Scan for the cell matching the given text and deliver its [x, y] coordinate at center. 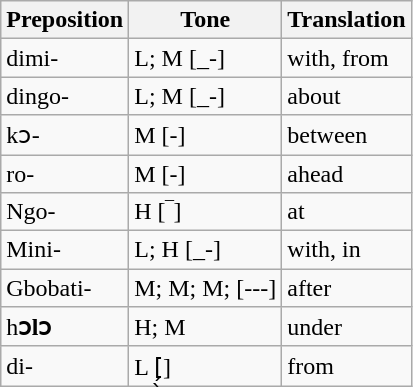
after [346, 288]
from [346, 366]
hɔlɔ [65, 327]
with, in [346, 250]
Gbobati- [65, 288]
Translation [346, 20]
ro- [65, 173]
about [346, 96]
between [346, 135]
Ngo- [65, 212]
M; M; M; [---] [206, 288]
H; M [206, 327]
Mini- [65, 250]
at [346, 212]
Preposition [65, 20]
dimi- [65, 58]
L [̗̖] [206, 366]
Tone [206, 20]
under [346, 327]
kɔ- [65, 135]
with, from [346, 58]
ahead [346, 173]
dingo- [65, 96]
di- [65, 366]
H [‾] [206, 212]
L; H [_-] [206, 250]
